Capture the cell that displays the provided text and extract its [X, Y] central coordinate. 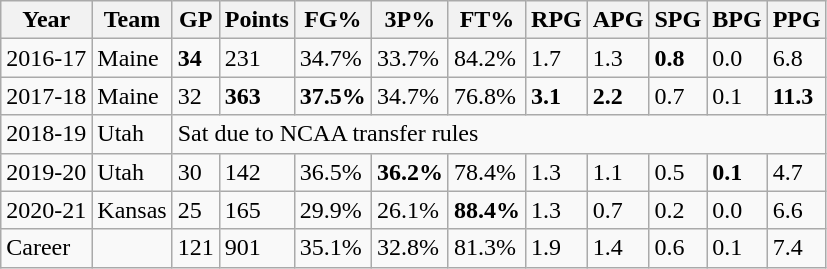
11.3 [796, 96]
121 [196, 248]
2016-17 [46, 58]
2017-18 [46, 96]
4.7 [796, 172]
32 [196, 96]
Year [46, 20]
Kansas [132, 210]
84.2% [486, 58]
6.6 [796, 210]
81.3% [486, 248]
6.8 [796, 58]
35.1% [332, 248]
Points [256, 20]
RPG [557, 20]
FT% [486, 20]
BPG [737, 20]
231 [256, 58]
142 [256, 172]
88.4% [486, 210]
FG% [332, 20]
32.8% [410, 248]
37.5% [332, 96]
33.7% [410, 58]
3P% [410, 20]
30 [196, 172]
29.9% [332, 210]
GP [196, 20]
76.8% [486, 96]
SPG [678, 20]
7.4 [796, 248]
3.1 [557, 96]
0.8 [678, 58]
1.1 [618, 172]
Sat due to NCAA transfer rules [499, 134]
0.2 [678, 210]
APG [618, 20]
Career [46, 248]
165 [256, 210]
Team [132, 20]
1.7 [557, 58]
0.6 [678, 248]
PPG [796, 20]
36.2% [410, 172]
34 [196, 58]
25 [196, 210]
0.5 [678, 172]
78.4% [486, 172]
2020-21 [46, 210]
363 [256, 96]
26.1% [410, 210]
2018-19 [46, 134]
901 [256, 248]
2019-20 [46, 172]
2.2 [618, 96]
36.5% [332, 172]
1.9 [557, 248]
1.4 [618, 248]
